Search for the cell housing the specified text and yield its [X, Y] center coordinate. 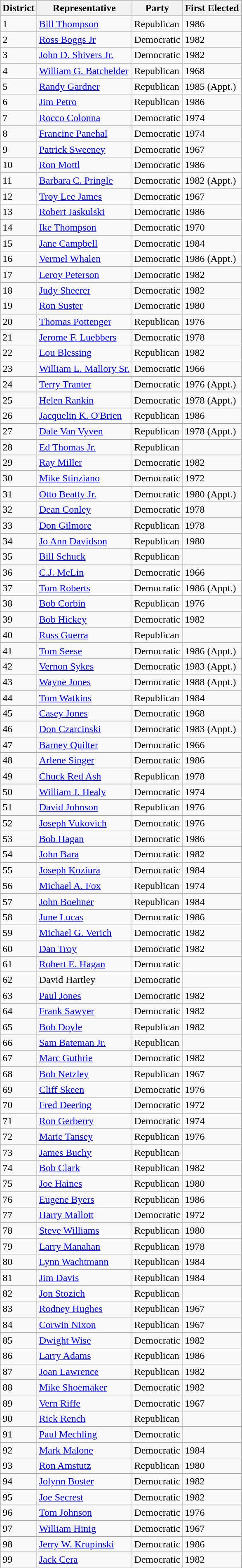
William Hinig [84, 1528]
22 [19, 353]
Jerome F. Luebbers [84, 337]
Jim Petro [84, 102]
Ross Boggs Jr [84, 40]
Otto Beatty Jr. [84, 494]
36 [19, 572]
80 [19, 1262]
Jerry W. Krupinski [84, 1544]
12 [19, 196]
Joe Secrest [84, 1497]
Randy Gardner [84, 86]
48 [19, 761]
15 [19, 243]
Wayne Jones [84, 682]
John Boehner [84, 901]
27 [19, 431]
Paul Jones [84, 996]
Thomas Pottenger [84, 322]
Helen Rankin [84, 400]
Chuck Red Ash [84, 776]
Arlene Singer [84, 761]
Jane Campbell [84, 243]
John D. Shivers Jr. [84, 55]
William J. Healy [84, 792]
Bob Corbin [84, 604]
1985 (Appt.) [212, 86]
71 [19, 1121]
46 [19, 729]
Bob Doyle [84, 1027]
53 [19, 839]
82 [19, 1293]
75 [19, 1183]
Rocco Colonna [84, 118]
Dean Conley [84, 510]
66 [19, 1043]
26 [19, 415]
Dwight Wise [84, 1340]
Michael A. Fox [84, 886]
58 [19, 917]
Vermel Whalen [84, 259]
1976 (Appt.) [212, 384]
87 [19, 1372]
8 [19, 133]
99 [19, 1560]
James Buchy [84, 1152]
30 [19, 478]
9 [19, 149]
Rick Rench [84, 1419]
Steve Williams [84, 1231]
Joseph Vukovich [84, 823]
William L. Mallory Sr. [84, 369]
Eugene Byers [84, 1199]
5 [19, 86]
16 [19, 259]
85 [19, 1340]
19 [19, 306]
Barbara C. Pringle [84, 180]
Joan Lawrence [84, 1372]
51 [19, 807]
Frank Sawyer [84, 1011]
Barney Quilter [84, 745]
Russ Guerra [84, 635]
Ron Mottl [84, 165]
Casey Jones [84, 714]
43 [19, 682]
13 [19, 212]
96 [19, 1513]
7 [19, 118]
69 [19, 1090]
Vern Riffe [84, 1403]
61 [19, 964]
6 [19, 102]
John Bara [84, 854]
1 [19, 24]
89 [19, 1403]
Jo Ann Davidson [84, 541]
Cliff Skeen [84, 1090]
81 [19, 1278]
Fred Deering [84, 1105]
Mike Stinziano [84, 478]
11 [19, 180]
Harry Mallott [84, 1215]
56 [19, 886]
88 [19, 1387]
C.J. McLin [84, 572]
Representative [84, 8]
92 [19, 1450]
Jack Cera [84, 1560]
91 [19, 1434]
1970 [212, 228]
57 [19, 901]
52 [19, 823]
Tom Roberts [84, 588]
Leroy Peterson [84, 275]
73 [19, 1152]
65 [19, 1027]
37 [19, 588]
Judy Sheerer [84, 290]
21 [19, 337]
Marie Tansey [84, 1136]
23 [19, 369]
67 [19, 1058]
June Lucas [84, 917]
32 [19, 510]
Bob Hagan [84, 839]
Paul Mechling [84, 1434]
94 [19, 1482]
William G. Batchelder [84, 71]
Dale Van Vyven [84, 431]
28 [19, 447]
1982 (Appt.) [212, 180]
Bob Netzley [84, 1074]
Tom Seese [84, 651]
Mike Shoemaker [84, 1387]
79 [19, 1246]
Dan Troy [84, 948]
10 [19, 165]
Vernon Sykes [84, 666]
Larry Manahan [84, 1246]
Corwin Nixon [84, 1325]
17 [19, 275]
Ray Miller [84, 463]
2 [19, 40]
84 [19, 1325]
Lou Blessing [84, 353]
4 [19, 71]
24 [19, 384]
Francine Panehal [84, 133]
54 [19, 854]
29 [19, 463]
63 [19, 996]
Party [157, 8]
Joe Haines [84, 1183]
Bill Schuck [84, 557]
Lynn Wachtmann [84, 1262]
77 [19, 1215]
Sam Bateman Jr. [84, 1043]
Ike Thompson [84, 228]
Bob Clark [84, 1168]
35 [19, 557]
31 [19, 494]
Jolynn Boster [84, 1482]
14 [19, 228]
49 [19, 776]
40 [19, 635]
60 [19, 948]
Mark Malone [84, 1450]
45 [19, 714]
42 [19, 666]
93 [19, 1466]
50 [19, 792]
76 [19, 1199]
33 [19, 525]
25 [19, 400]
59 [19, 933]
Bill Thompson [84, 24]
39 [19, 619]
64 [19, 1011]
Rodney Hughes [84, 1309]
David Johnson [84, 807]
20 [19, 322]
Don Czarcinski [84, 729]
97 [19, 1528]
55 [19, 870]
Tom Johnson [84, 1513]
41 [19, 651]
83 [19, 1309]
98 [19, 1544]
3 [19, 55]
44 [19, 698]
Ed Thomas Jr. [84, 447]
Patrick Sweeney [84, 149]
18 [19, 290]
34 [19, 541]
Larry Adams [84, 1356]
Robert E. Hagan [84, 964]
Joseph Koziura [84, 870]
Michael G. Verich [84, 933]
Bob Hickey [84, 619]
95 [19, 1497]
District [19, 8]
86 [19, 1356]
Troy Lee James [84, 196]
Ron Suster [84, 306]
Tom Watkins [84, 698]
70 [19, 1105]
47 [19, 745]
74 [19, 1168]
Jim Davis [84, 1278]
38 [19, 604]
Ron Gerberry [84, 1121]
Marc Guthrie [84, 1058]
David Hartley [84, 980]
Jacquelin K. O'Brien [84, 415]
72 [19, 1136]
Terry Tranter [84, 384]
78 [19, 1231]
90 [19, 1419]
Jon Stozich [84, 1293]
68 [19, 1074]
First Elected [212, 8]
Don Gilmore [84, 525]
1980 (Appt.) [212, 494]
1988 (Appt.) [212, 682]
62 [19, 980]
Robert Jaskulski [84, 212]
Ron Amstutz [84, 1466]
